Find where the given text appears and provide that cell's center as (X, Y) coordinate. 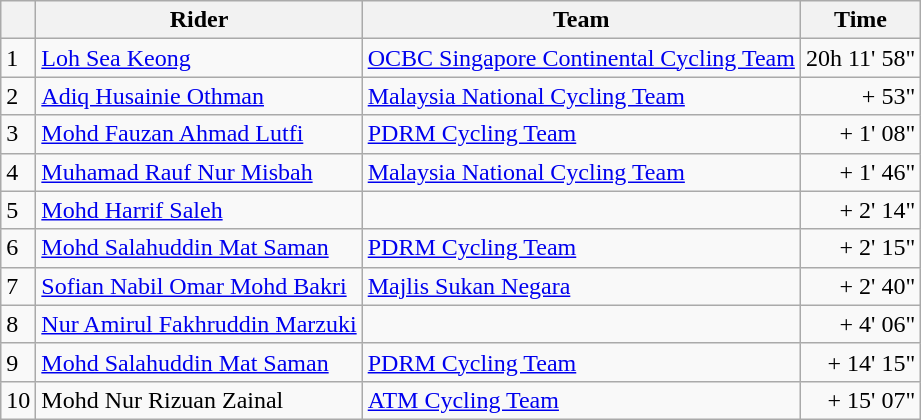
Team (581, 20)
20h 11' 58" (860, 58)
+ 4' 06" (860, 324)
+ 53" (860, 96)
+ 2' 15" (860, 248)
1 (18, 58)
Nur Amirul Fakhruddin Marzuki (199, 324)
2 (18, 96)
Rider (199, 20)
5 (18, 210)
Loh Sea Keong (199, 58)
+ 2' 40" (860, 286)
Mohd Nur Rizuan Zainal (199, 400)
+ 1' 46" (860, 172)
+ 1' 08" (860, 134)
3 (18, 134)
Mohd Harrif Saleh (199, 210)
+ 2' 14" (860, 210)
Muhamad Rauf Nur Misbah (199, 172)
+ 15' 07" (860, 400)
Mohd Fauzan Ahmad Lutfi (199, 134)
9 (18, 362)
Sofian Nabil Omar Mohd Bakri (199, 286)
Majlis Sukan Negara (581, 286)
OCBC Singapore Continental Cycling Team (581, 58)
8 (18, 324)
Time (860, 20)
Adiq Husainie Othman (199, 96)
10 (18, 400)
4 (18, 172)
ATM Cycling Team (581, 400)
6 (18, 248)
7 (18, 286)
+ 14' 15" (860, 362)
